Output the (x, y) coordinate of the center of the cell containing the given text.  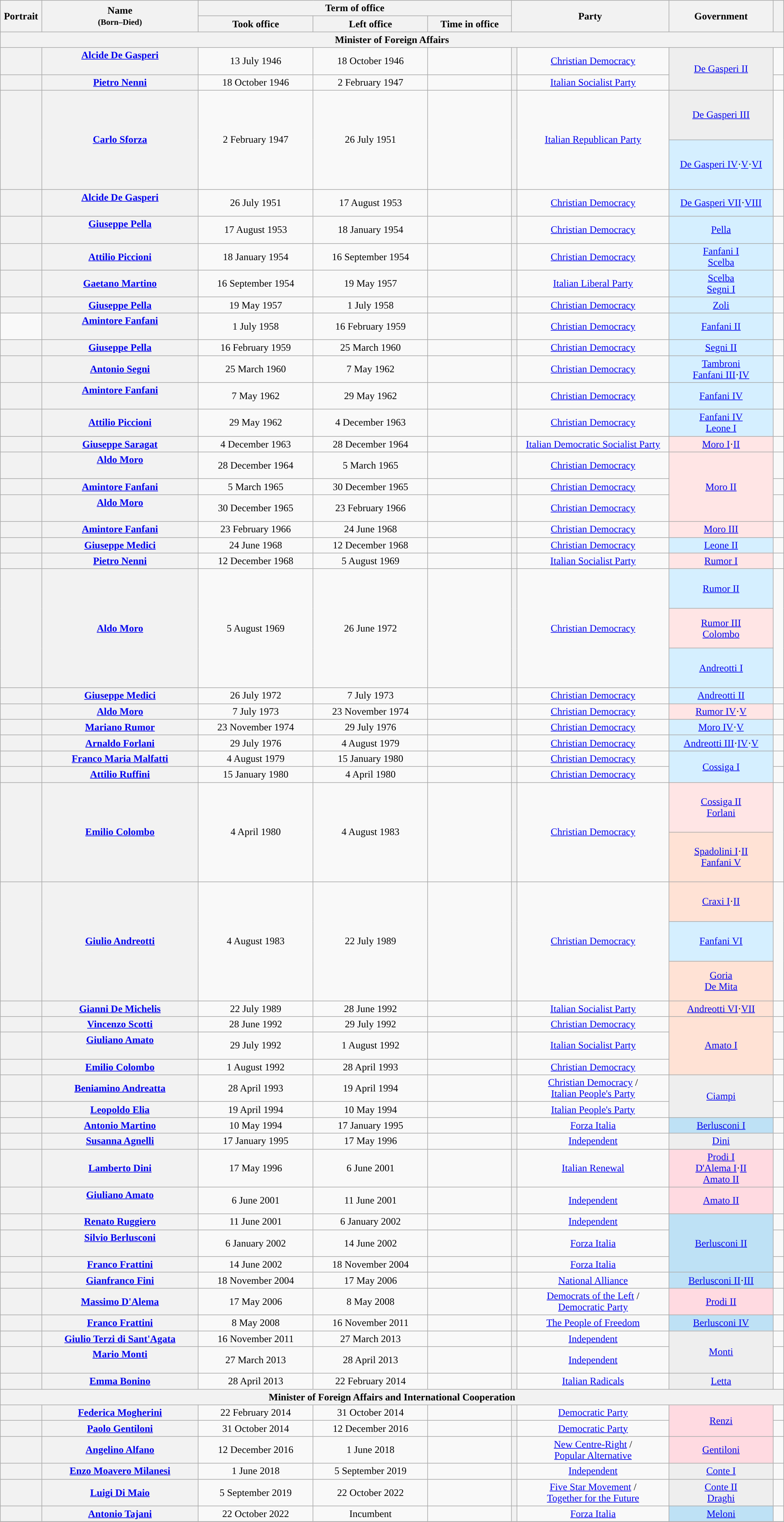
Moro I·II (721, 444)
Fanfani VI (721, 941)
Berlusconi II (721, 1243)
Moro III (721, 529)
Fanfani IV (721, 396)
Ciampi (721, 1096)
Emma Bonino (120, 1381)
New Centre-Right /Popular Alternative (593, 1450)
Lamberto Dini (120, 1168)
ScelbaSegni I (721, 284)
13 July 1946 (256, 61)
26 June 1972 (370, 628)
Italian Renewal (593, 1168)
26 July 1972 (256, 696)
De Gasperi IV·V·VI (721, 165)
Leopoldo Elia (120, 1110)
Italian Democratic Socialist Party (593, 444)
Gianni De Michelis (120, 1009)
Renzi (721, 1421)
Italian Radicals (593, 1381)
Amato I (721, 1046)
Attilio Ruffini (120, 774)
De Gasperi II (721, 69)
Berlusconi I (721, 1125)
Fanfani IScelba (721, 256)
De Gasperi VII·VIII (721, 203)
Giulio Terzi di Sant'Agata (120, 1339)
Amato II (721, 1200)
Dini (721, 1141)
Government (721, 16)
Rumor I (721, 561)
Segni II (721, 347)
National Alliance (593, 1280)
Moro II (721, 487)
Andreotti VI·VII (721, 1009)
Antonio Segni (120, 369)
Gentiloni (721, 1450)
Giuseppe Saragat (120, 444)
Mario Monti (120, 1360)
Luigi Di Maio (120, 1492)
Zoli (721, 305)
Letta (721, 1381)
Andreotti II (721, 696)
Cossiga I (721, 766)
Angelino Alfano (120, 1450)
Silvio Berlusconi (120, 1243)
Antonio Martino (120, 1125)
Cossiga IIForlani (721, 807)
Term of office (355, 8)
Left office (370, 24)
Conte I (721, 1471)
Meloni (721, 1514)
Renato Ruggiero (120, 1222)
Italian Liberal Party (593, 284)
Beniamino Andreatta (120, 1089)
Rumor IV·V (721, 711)
Five Star Movement /Together for the Future (593, 1492)
Time in office (470, 24)
TambroniFanfani III·IV (721, 369)
Prodi II (721, 1301)
Federica Mogherini (120, 1413)
GoriaDe Mita (721, 981)
De Gasperi III (721, 115)
Berlusconi IV (721, 1323)
Conte IIDraghi (721, 1492)
Italian People's Party (593, 1110)
Massimo D'Alema (120, 1301)
Franco Maria Malfatti (120, 759)
Party (590, 16)
Minister of Foreign Affairs (392, 40)
Enzo Moavero Milanesi (120, 1471)
Fanfani IVLeone I (721, 423)
Susanna Agnelli (120, 1141)
Portrait (21, 16)
Name(Born–Died) (120, 16)
Took office (256, 24)
Andreotti I (721, 668)
Carlo Sforza (120, 140)
Giulio Andreotti (120, 941)
Minister of Foreign Affairs and International Cooperation (392, 1397)
Prodi ID'Alema I·IIAmato II (721, 1168)
Arnaldo Forlani (120, 743)
Mariano Rumor (120, 727)
Italian Republican Party (593, 140)
Spadolini I·IIFanfani V (721, 857)
Rumor II (721, 589)
Andreotti III·IV·V (721, 743)
The People of Freedom (593, 1323)
Gianfranco Fini (120, 1280)
Paolo Gentiloni (120, 1429)
Vincenzo Scotti (120, 1024)
Monti (721, 1352)
Leone II (721, 545)
Democrats of the Left /Democratic Party (593, 1301)
Incumbent (370, 1514)
Berlusconi II·III (721, 1280)
Pella (721, 230)
Craxi I·II (721, 902)
Gaetano Martino (120, 284)
Antonio Tajani (120, 1514)
Fanfani II (721, 326)
Christian Democracy /Italian People's Party (593, 1089)
Moro IV·V (721, 727)
Rumor IIIColombo (721, 628)
